Output the [X, Y] coordinate of the center of the cell containing the given text.  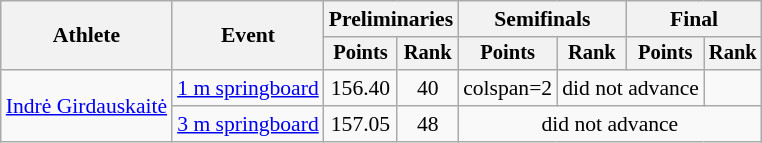
Preliminaries [391, 19]
Final [694, 19]
Semifinals [542, 19]
Indrė Girdauskaitė [86, 106]
3 m springboard [248, 124]
1 m springboard [248, 88]
Event [248, 36]
colspan=2 [508, 88]
156.40 [361, 88]
48 [428, 124]
40 [428, 88]
Athlete [86, 36]
157.05 [361, 124]
